Identify which cell holds the provided text, then report its (X, Y) central coordinate. 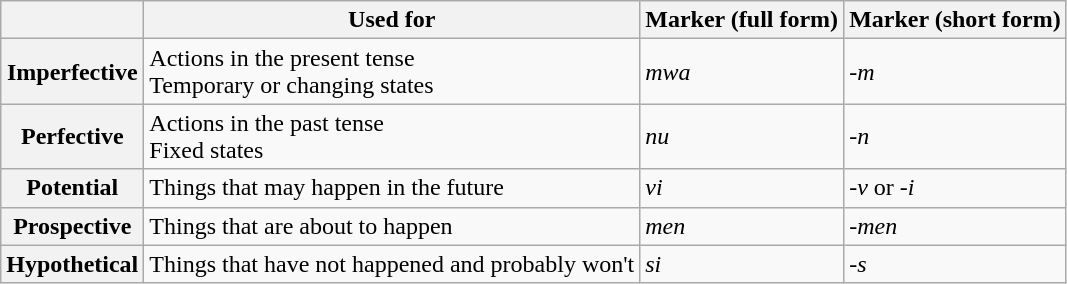
-m (956, 72)
Hypothetical (72, 264)
Imperfective (72, 72)
Actions in the present tenseTemporary or changing states (392, 72)
vi (742, 188)
Marker (full form) (742, 20)
-v or -i (956, 188)
mwa (742, 72)
-men (956, 226)
Perfective (72, 136)
-n (956, 136)
si (742, 264)
Things that have not happened and probably won't (392, 264)
Marker (short form) (956, 20)
Things that may happen in the future (392, 188)
Actions in the past tenseFixed states (392, 136)
Used for (392, 20)
men (742, 226)
nu (742, 136)
-s (956, 264)
Things that are about to happen (392, 226)
Prospective (72, 226)
Potential (72, 188)
